Capture the cell that displays the provided text and extract its (X, Y) central coordinate. 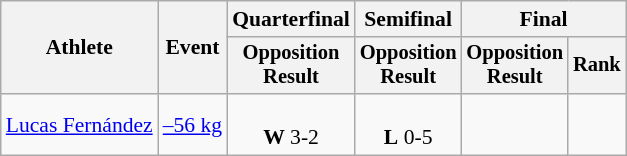
L 0-5 (408, 124)
Final (543, 19)
Rank (597, 66)
Event (192, 48)
Lucas Fernández (80, 124)
–56 kg (192, 124)
Quarterfinal (291, 19)
Athlete (80, 48)
W 3-2 (291, 124)
Semifinal (408, 19)
